Locate the cell with the specified text and output its [X, Y] center coordinate. 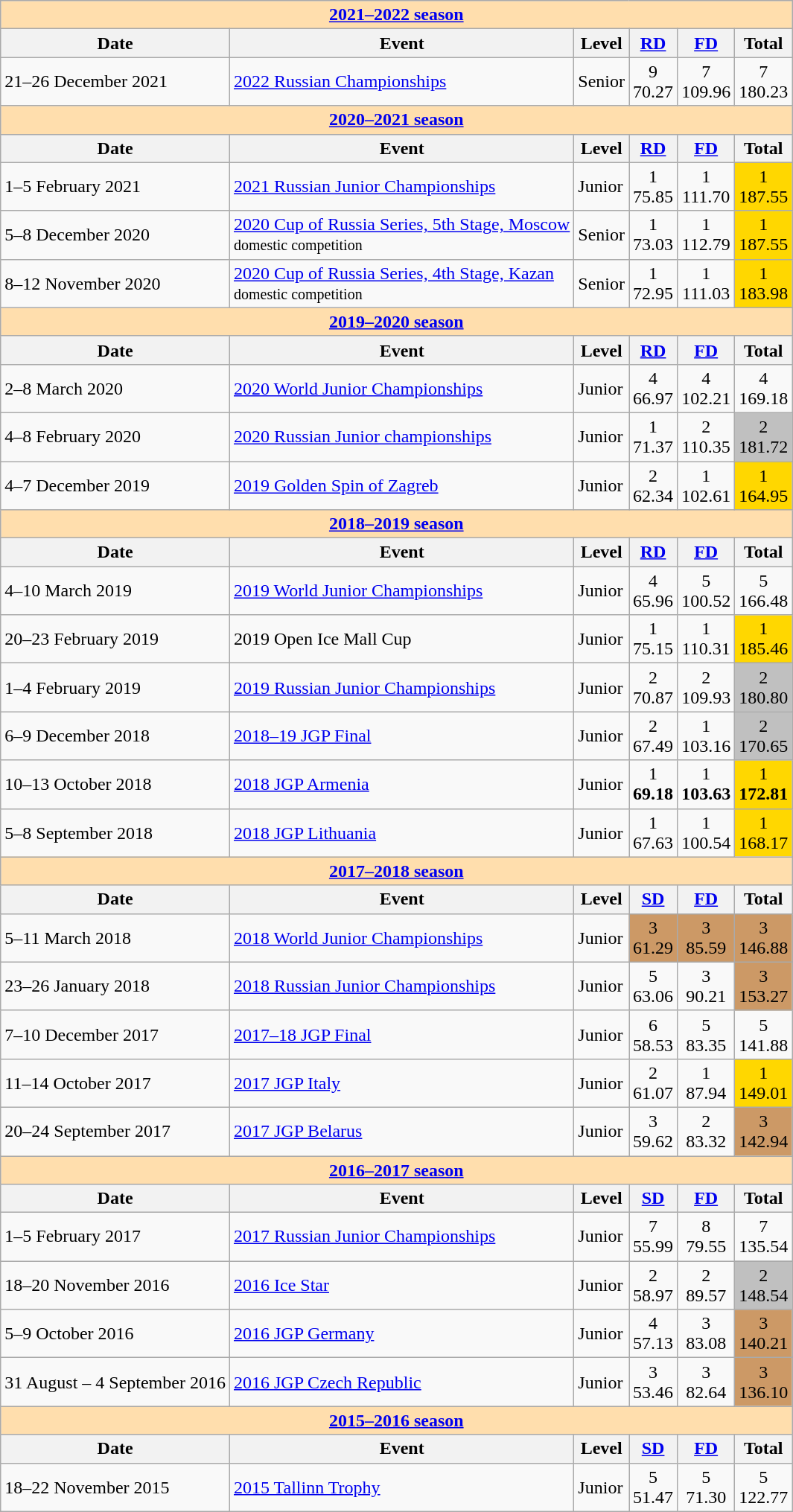
5 141.88 [764, 1035]
1 103.16 [706, 736]
5 51.47 [654, 1487]
2017 JGP Belarus [401, 1132]
2018 JGP Armenia [401, 785]
4–7 December 2019 [115, 485]
2021–2022 season [396, 15]
8 79.55 [706, 1237]
1 185.46 [764, 639]
2016–2017 season [396, 1170]
4 102.21 [706, 389]
9 70.27 [654, 82]
3 85.59 [706, 938]
3 153.27 [764, 986]
2019–2020 season [396, 322]
2020 Cup of Russia Series, 4th Stage, Kazan domestic competition [401, 283]
1 67.63 [654, 832]
2 180.80 [764, 688]
1–5 February 2017 [115, 1237]
8–12 November 2020 [115, 283]
1 72.95 [654, 283]
5 100.52 [706, 591]
2 170.65 [764, 736]
7–10 December 2017 [115, 1035]
31 August – 4 September 2016 [115, 1382]
1 73.03 [654, 235]
18–20 November 2016 [115, 1285]
2017 JGP Italy [401, 1082]
1 112.79 [706, 235]
2 67.49 [654, 736]
1–4 February 2019 [115, 688]
2 148.54 [764, 1285]
2020 Russian Junior championships [401, 436]
1 69.18 [654, 785]
1 111.03 [706, 283]
1 110.31 [706, 639]
2 70.87 [654, 688]
5–8 September 2018 [115, 832]
1 102.61 [706, 485]
2 62.34 [654, 485]
4–8 February 2020 [115, 436]
2019 Open Ice Mall Cup [401, 639]
5–9 October 2016 [115, 1334]
6 58.53 [654, 1035]
2 89.57 [706, 1285]
2 109.93 [706, 688]
1 75.85 [654, 186]
3 83.08 [706, 1334]
2019 World Junior Championships [401, 591]
2 110.35 [706, 436]
4 169.18 [764, 389]
5 122.77 [764, 1487]
3 59.62 [654, 1132]
2019 Golden Spin of Zagreb [401, 485]
7 55.99 [654, 1237]
10–13 October 2018 [115, 785]
2018 JGP Lithuania [401, 832]
7 180.23 [764, 82]
5–8 December 2020 [115, 235]
7 135.54 [764, 1237]
11–14 October 2017 [115, 1082]
3 61.29 [654, 938]
1 111.70 [706, 186]
1 87.94 [706, 1082]
3 53.46 [654, 1382]
3 142.94 [764, 1132]
6–9 December 2018 [115, 736]
3 146.88 [764, 938]
4 57.13 [654, 1334]
5–11 March 2018 [115, 938]
2 58.97 [654, 1285]
5 166.48 [764, 591]
2020–2021 season [396, 120]
20–24 September 2017 [115, 1132]
4 65.96 [654, 591]
5 83.35 [706, 1035]
2016 Ice Star [401, 1285]
1 164.95 [764, 485]
5 71.30 [706, 1487]
2 61.07 [654, 1082]
2016 JGP Germany [401, 1334]
1 100.54 [706, 832]
23–26 January 2018 [115, 986]
3 136.10 [764, 1382]
18–22 November 2015 [115, 1487]
2022 Russian Championships [401, 82]
1 71.37 [654, 436]
2016 JGP Czech Republic [401, 1382]
5 63.06 [654, 986]
2020 World Junior Championships [401, 389]
2–8 March 2020 [115, 389]
2015–2016 season [396, 1420]
3 82.64 [706, 1382]
2017–18 JGP Final [401, 1035]
2020 Cup of Russia Series, 5th Stage, Moscow domestic competition [401, 235]
2015 Tallinn Trophy [401, 1487]
7 109.96 [706, 82]
1–5 February 2021 [115, 186]
2019 Russian Junior Championships [401, 688]
1 172.81 [764, 785]
2018 Russian Junior Championships [401, 986]
1 168.17 [764, 832]
2021 Russian Junior Championships [401, 186]
1 103.63 [706, 785]
2018–2019 season [396, 524]
2 181.72 [764, 436]
4 66.97 [654, 389]
2017–2018 season [396, 871]
1 183.98 [764, 283]
2018–19 JGP Final [401, 736]
20–23 February 2019 [115, 639]
1 149.01 [764, 1082]
2 83.32 [706, 1132]
4–10 March 2019 [115, 591]
3 140.21 [764, 1334]
1 75.15 [654, 639]
2018 World Junior Championships [401, 938]
2017 Russian Junior Championships [401, 1237]
3 90.21 [706, 986]
21–26 December 2021 [115, 82]
